Scan for the cell matching the given text and deliver its (x, y) coordinate at center. 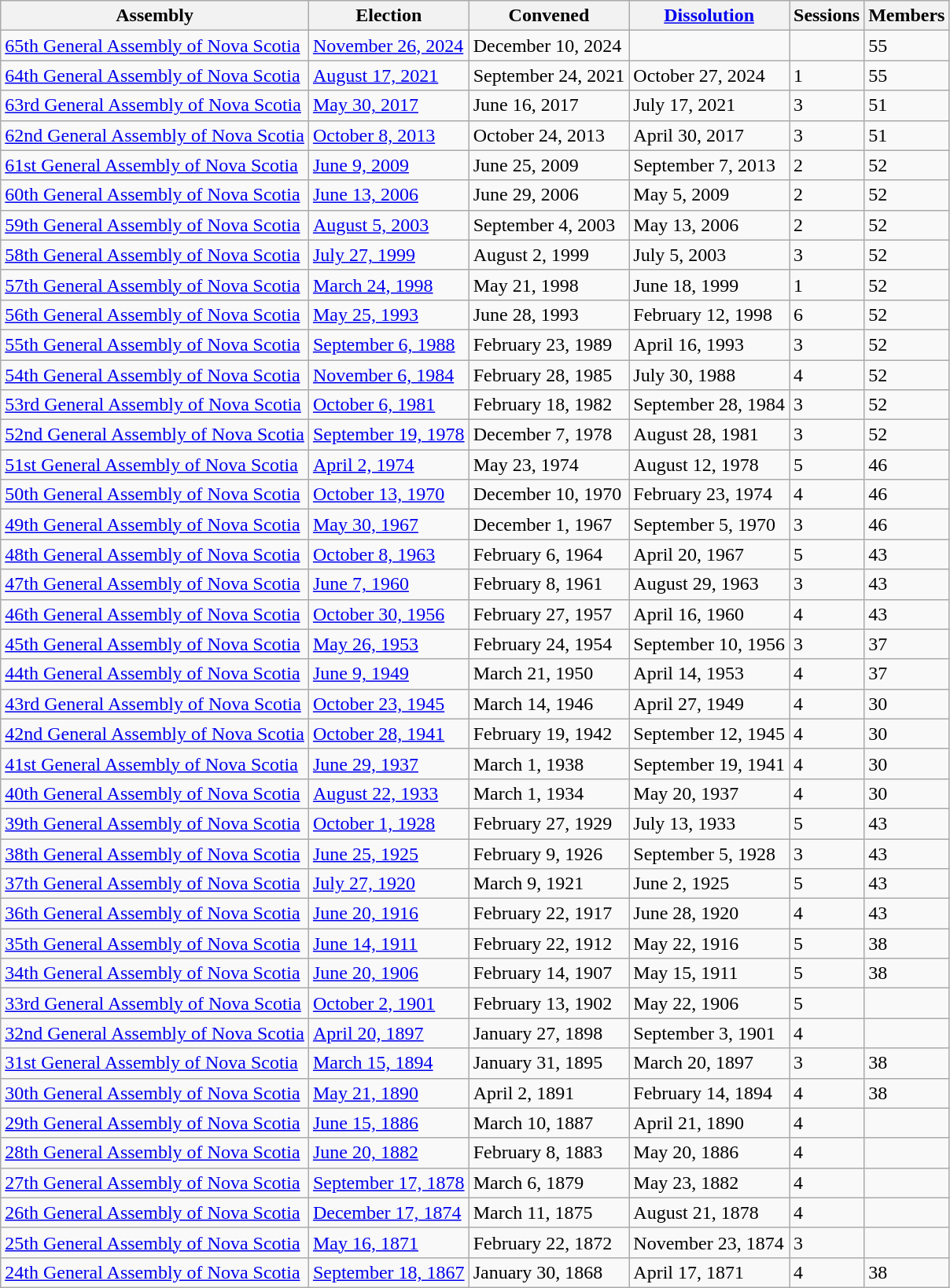
February 23, 1989 (549, 344)
May 25, 1993 (388, 315)
November 23, 1874 (709, 1242)
25th General Assembly of Nova Scotia (155, 1242)
58th General Assembly of Nova Scotia (155, 255)
September 24, 2021 (549, 75)
February 13, 1902 (549, 1003)
64th General Assembly of Nova Scotia (155, 75)
June 9, 2009 (388, 165)
47th General Assembly of Nova Scotia (155, 584)
February 18, 1982 (549, 405)
April 20, 1897 (388, 1033)
August 5, 2003 (388, 225)
August 12, 1978 (709, 465)
32nd General Assembly of Nova Scotia (155, 1033)
March 20, 1897 (709, 1063)
April 2, 1974 (388, 465)
Election (388, 16)
April 16, 1993 (709, 344)
26th General Assembly of Nova Scotia (155, 1213)
June 25, 1925 (388, 853)
April 16, 1960 (709, 614)
52nd General Assembly of Nova Scotia (155, 435)
Members (907, 16)
62nd General Assembly of Nova Scotia (155, 135)
April 27, 1949 (709, 704)
April 30, 2017 (709, 135)
December 17, 1874 (388, 1213)
24th General Assembly of Nova Scotia (155, 1272)
27th General Assembly of Nova Scotia (155, 1183)
December 10, 2024 (549, 46)
June 28, 1920 (709, 914)
6 (827, 315)
March 14, 1946 (549, 704)
March 21, 1950 (549, 674)
May 22, 1916 (709, 944)
May 21, 1998 (549, 285)
June 15, 1886 (388, 1123)
February 9, 1926 (549, 853)
October 23, 1945 (388, 704)
June 29, 2006 (549, 195)
June 20, 1906 (388, 973)
February 6, 1964 (549, 554)
February 22, 1917 (549, 914)
June 2, 1925 (709, 884)
59th General Assembly of Nova Scotia (155, 225)
28th General Assembly of Nova Scotia (155, 1153)
June 7, 1960 (388, 584)
September 4, 2003 (549, 225)
March 15, 1894 (388, 1063)
53rd General Assembly of Nova Scotia (155, 405)
May 20, 1886 (709, 1153)
February 27, 1957 (549, 614)
September 10, 1956 (709, 644)
August 22, 1933 (388, 793)
April 14, 1953 (709, 674)
December 1, 1967 (549, 524)
46th General Assembly of Nova Scotia (155, 614)
July 27, 1999 (388, 255)
October 24, 2013 (549, 135)
Dissolution (709, 16)
October 8, 2013 (388, 135)
37th General Assembly of Nova Scotia (155, 884)
49th General Assembly of Nova Scotia (155, 524)
May 23, 1974 (549, 465)
July 17, 2021 (709, 105)
42nd General Assembly of Nova Scotia (155, 734)
Assembly (155, 16)
45th General Assembly of Nova Scotia (155, 644)
May 30, 2017 (388, 105)
33rd General Assembly of Nova Scotia (155, 1003)
February 23, 1974 (709, 495)
June 16, 2017 (549, 105)
May 20, 1937 (709, 793)
48th General Assembly of Nova Scotia (155, 554)
September 18, 1867 (388, 1272)
June 14, 1911 (388, 944)
February 22, 1912 (549, 944)
February 22, 1872 (549, 1242)
29th General Assembly of Nova Scotia (155, 1123)
May 5, 2009 (709, 195)
March 10, 1887 (549, 1123)
January 31, 1895 (549, 1063)
February 28, 1985 (549, 375)
35th General Assembly of Nova Scotia (155, 944)
February 12, 1998 (709, 315)
41st General Assembly of Nova Scotia (155, 764)
May 21, 1890 (388, 1093)
March 11, 1875 (549, 1213)
June 29, 1937 (388, 764)
February 14, 1894 (709, 1093)
November 26, 2024 (388, 46)
April 17, 1871 (709, 1272)
June 20, 1916 (388, 914)
Sessions (827, 16)
61st General Assembly of Nova Scotia (155, 165)
50th General Assembly of Nova Scotia (155, 495)
June 25, 2009 (549, 165)
September 17, 1878 (388, 1183)
September 5, 1928 (709, 853)
August 2, 1999 (549, 255)
July 30, 1988 (709, 375)
April 2, 1891 (549, 1093)
May 22, 1906 (709, 1003)
39th General Assembly of Nova Scotia (155, 823)
February 24, 1954 (549, 644)
November 6, 1984 (388, 375)
January 27, 1898 (549, 1033)
October 30, 1956 (388, 614)
65th General Assembly of Nova Scotia (155, 46)
October 13, 1970 (388, 495)
31st General Assembly of Nova Scotia (155, 1063)
55th General Assembly of Nova Scotia (155, 344)
June 20, 1882 (388, 1153)
October 1, 1928 (388, 823)
February 8, 1883 (549, 1153)
56th General Assembly of Nova Scotia (155, 315)
May 16, 1871 (388, 1242)
December 7, 1978 (549, 435)
February 8, 1961 (549, 584)
September 6, 1988 (388, 344)
March 1, 1934 (549, 793)
July 5, 2003 (709, 255)
July 27, 1920 (388, 884)
February 19, 1942 (549, 734)
44th General Assembly of Nova Scotia (155, 674)
September 28, 1984 (709, 405)
October 6, 1981 (388, 405)
January 30, 1868 (549, 1272)
54th General Assembly of Nova Scotia (155, 375)
September 19, 1978 (388, 435)
September 12, 1945 (709, 734)
May 13, 2006 (709, 225)
38th General Assembly of Nova Scotia (155, 853)
October 28, 1941 (388, 734)
September 7, 2013 (709, 165)
August 28, 1981 (709, 435)
December 10, 1970 (549, 495)
February 14, 1907 (549, 973)
June 18, 1999 (709, 285)
May 15, 1911 (709, 973)
February 27, 1929 (549, 823)
October 27, 2024 (709, 75)
June 13, 2006 (388, 195)
September 19, 1941 (709, 764)
March 6, 1879 (549, 1183)
Convened (549, 16)
57th General Assembly of Nova Scotia (155, 285)
May 23, 1882 (709, 1183)
June 28, 1993 (549, 315)
October 2, 1901 (388, 1003)
April 20, 1967 (709, 554)
40th General Assembly of Nova Scotia (155, 793)
43rd General Assembly of Nova Scotia (155, 704)
September 3, 1901 (709, 1033)
June 9, 1949 (388, 674)
51st General Assembly of Nova Scotia (155, 465)
34th General Assembly of Nova Scotia (155, 973)
May 30, 1967 (388, 524)
September 5, 1970 (709, 524)
March 24, 1998 (388, 285)
March 1, 1938 (549, 764)
October 8, 1963 (388, 554)
August 29, 1963 (709, 584)
36th General Assembly of Nova Scotia (155, 914)
63rd General Assembly of Nova Scotia (155, 105)
July 13, 1933 (709, 823)
March 9, 1921 (549, 884)
May 26, 1953 (388, 644)
August 17, 2021 (388, 75)
April 21, 1890 (709, 1123)
30th General Assembly of Nova Scotia (155, 1093)
60th General Assembly of Nova Scotia (155, 195)
August 21, 1878 (709, 1213)
